Find where the given text appears and provide that cell's center as (X, Y) coordinate. 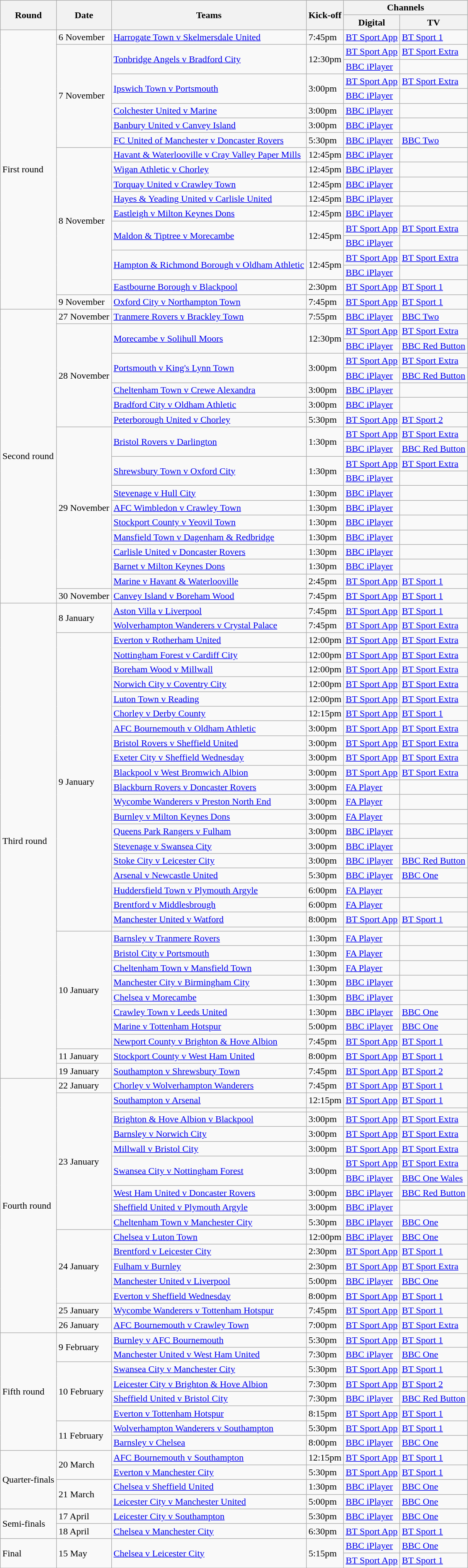
Bristol Rovers v Darlington (209, 442)
Manchester United v Watford (209, 920)
28 November (84, 375)
Luton Town v Reading (209, 699)
Second round (29, 456)
Hampton & Richmond Borough v Oldham Athletic (209, 265)
Stockport County v West Ham United (209, 1056)
Chelsea v Manchester City (209, 1531)
Hayes & Yeading United v Carlisle United (209, 199)
Crawley Town v Leeds United (209, 1012)
7 November (84, 96)
30 November (84, 596)
Maldon & Tiptree v Morecambe (209, 236)
Huddersfield Town v Plymouth Argyle (209, 890)
11 February (84, 1435)
Date (84, 15)
23 January (84, 1161)
Harrogate Town v Skelmersdale United (209, 37)
Nottingham Forest v Cardiff City (209, 655)
Queens Park Rangers v Fulham (209, 831)
Kick-off (325, 15)
6:30pm (325, 1531)
Leicester City v Manchester United (209, 1502)
Fifth round (29, 1391)
Bristol City v Portsmouth (209, 953)
Chelsea v Sheffield United (209, 1487)
Blackburn Rovers v Doncaster Rovers (209, 787)
26 January (84, 1325)
Channels (405, 8)
Wycombe Wanderers v Tottenham Hotspur (209, 1310)
Everton v Sheffield Wednesday (209, 1296)
Tonbridge Angels v Bradford City (209, 59)
Wigan Athletic v Chorley (209, 169)
7:55pm (325, 316)
Everton v Tottenham Hotspur (209, 1413)
Millwall v Bristol City (209, 1149)
Brentford v Leicester City (209, 1252)
Southampton v Shrewsbury Town (209, 1071)
18 April (84, 1531)
Morecambe v Solihull Moors (209, 338)
Brighton & Hove Albion v Blackpool (209, 1119)
10 January (84, 990)
8 January (84, 618)
Semi-finals (29, 1524)
Chelsea v Leicester City (209, 1553)
21 March (84, 1494)
Aston Villa v Liverpool (209, 611)
Swansea City v Manchester City (209, 1369)
Eastleigh v Milton Keynes Dons (209, 214)
Canvey Island v Boreham Wood (209, 596)
Bristol Rovers v Sheffield United (209, 743)
Marine v Havant & Waterlooville (209, 581)
25 January (84, 1310)
6 November (84, 37)
Chelsea v Morecambe (209, 997)
Stevenage v Swansea City (209, 846)
Ipswich Town v Portsmouth (209, 88)
Leicester City v Brighton & Hove Albion (209, 1384)
Burnley v AFC Bournemouth (209, 1340)
First round (29, 169)
FC United of Manchester v Doncaster Rovers (209, 140)
Sheffield United v Plymouth Argyle (209, 1207)
22 January (84, 1085)
Brentford v Middlesbrough (209, 905)
24 January (84, 1266)
Burnley v Milton Keynes Dons (209, 816)
Oxford City v Northampton Town (209, 302)
Everton v Rotherham United (209, 640)
Manchester United v West Ham United (209, 1355)
Banbury United v Canvey Island (209, 125)
Torquay United v Crawley Town (209, 184)
9 November (84, 302)
Shrewsbury Town v Oxford City (209, 471)
7:00pm (325, 1325)
Fourth round (29, 1205)
BBC One Wales (434, 1178)
19 January (84, 1071)
Chorley v Wolverhampton Wanderers (209, 1085)
Cheltenham Town v Manchester City (209, 1222)
11 January (84, 1056)
2:45pm (325, 581)
TV (434, 22)
Final (29, 1553)
17 April (84, 1516)
Cheltenham Town v Crewe Alexandra (209, 390)
Wycombe Wanderers v Preston North End (209, 802)
Everton v Manchester City (209, 1472)
Tranmere Rovers v Brackley Town (209, 316)
Barnsley v Chelsea (209, 1443)
AFC Wimbledon v Crawley Town (209, 508)
10 February (84, 1391)
Third round (29, 841)
Round (29, 15)
Fulham v Burnley (209, 1266)
Blackpool v West Bromwich Albion (209, 772)
27 November (84, 316)
Barnsley v Norwich City (209, 1134)
Carlisle United v Doncaster Rovers (209, 552)
AFC Bournemouth v Crawley Town (209, 1325)
Havant & Waterlooville v Cray Valley Paper Mills (209, 155)
5:15pm (325, 1553)
Digital (372, 22)
Barnet v Milton Keynes Dons (209, 566)
Bradford City v Oldham Athletic (209, 405)
Manchester United v Liverpool (209, 1281)
9 February (84, 1347)
Portsmouth v King's Lynn Town (209, 368)
Norwich City v Coventry City (209, 684)
Chelsea v Luton Town (209, 1237)
15 May (84, 1553)
AFC Bournemouth v Oldham Athletic (209, 728)
Chorley v Derby County (209, 714)
Boreham Wood v Millwall (209, 670)
AFC Bournemouth v Southampton (209, 1457)
Exeter City v Sheffield Wednesday (209, 758)
Sheffield United v Bristol City (209, 1399)
Teams (209, 15)
Peterborough United v Chorley (209, 419)
Cheltenham Town v Mansfield Town (209, 968)
Southampton v Arsenal (209, 1100)
8 November (84, 221)
Wolverhampton Wanderers v Southampton (209, 1428)
Stoke City v Leicester City (209, 861)
Wolverhampton Wanderers v Crystal Palace (209, 625)
8:15pm (325, 1413)
Eastbourne Borough v Blackpool (209, 287)
Barnsley v Tranmere Rovers (209, 939)
Quarter-finals (29, 1480)
29 November (84, 508)
20 March (84, 1465)
Arsenal v Newcastle United (209, 875)
9 January (84, 782)
Stevenage v Hull City (209, 493)
Newport County v Brighton & Hove Albion (209, 1041)
Swansea City v Nottingham Forest (209, 1171)
Stockport County v Yeovil Town (209, 522)
Leicester City v Southampton (209, 1516)
Colchester United v Marine (209, 111)
Mansfield Town v Dagenham & Redbridge (209, 537)
Marine v Tottenham Hotspur (209, 1027)
Manchester City v Birmingham City (209, 983)
West Ham United v Doncaster Rovers (209, 1193)
